From the cell containing the given text, extract its center point as [x, y] coordinate. 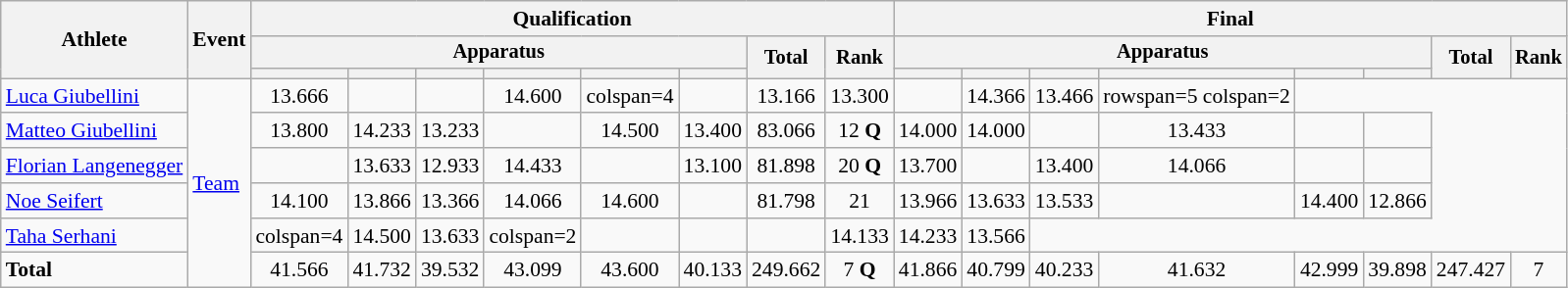
40.799 [995, 270]
21 [860, 201]
13.966 [928, 201]
7 Q [860, 270]
Athlete [94, 39]
Noe Seifert [94, 201]
13.566 [995, 236]
83.066 [786, 131]
43.099 [532, 270]
Taha Serhani [94, 236]
colspan=2 [532, 236]
13.233 [449, 131]
81.898 [786, 166]
249.662 [786, 270]
13.666 [298, 96]
7 [1539, 270]
13.700 [928, 166]
41.732 [381, 270]
20 Q [860, 166]
247.427 [1471, 270]
39.532 [449, 270]
Luca Giubellini [94, 96]
81.798 [786, 201]
13.300 [860, 96]
12.866 [1397, 201]
13.166 [786, 96]
14.133 [860, 236]
13.866 [381, 201]
13.366 [449, 201]
Team [219, 183]
14.400 [1329, 201]
13.533 [1064, 201]
41.866 [928, 270]
Qualification [571, 19]
Florian Langenegger [94, 166]
13.800 [298, 131]
41.632 [1197, 270]
13.100 [712, 166]
Matteo Giubellini [94, 131]
Final [1230, 19]
43.600 [630, 270]
14.433 [532, 166]
rowspan=5 colspan=2 [1197, 96]
42.999 [1329, 270]
14.366 [995, 96]
12.933 [449, 166]
12 Q [860, 131]
13.433 [1197, 131]
39.898 [1397, 270]
40.233 [1064, 270]
Event [219, 39]
14.100 [298, 201]
40.133 [712, 270]
13.466 [1064, 96]
41.566 [298, 270]
